Return the [X, Y] coordinate for the center point of the cell that contains the specified text.  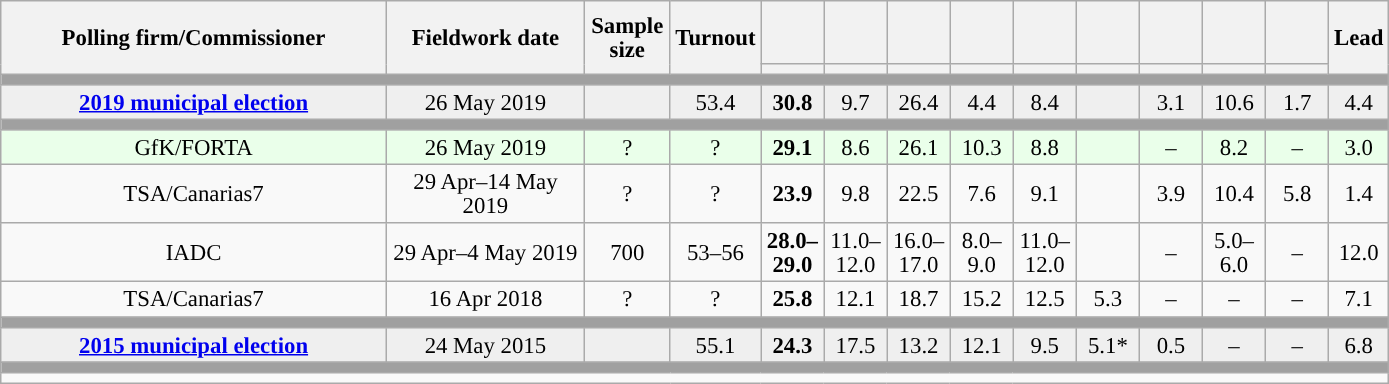
25.8 [792, 300]
2015 municipal election [194, 344]
18.7 [918, 300]
8.2 [1234, 148]
Fieldwork date [485, 38]
Turnout [716, 38]
10.3 [982, 148]
5.8 [1298, 194]
13.2 [918, 344]
30.8 [792, 102]
24.3 [792, 344]
9.5 [1044, 344]
5.3 [1108, 300]
15.2 [982, 300]
Sample size [627, 38]
9.1 [1044, 194]
28.0–29.0 [792, 254]
3.9 [1170, 194]
55.1 [716, 344]
16 Apr 2018 [485, 300]
Polling firm/Commissioner [194, 38]
6.8 [1359, 344]
0.5 [1170, 344]
53–56 [716, 254]
3.1 [1170, 102]
5.1* [1108, 344]
9.8 [856, 194]
8.6 [856, 148]
8.8 [1044, 148]
7.1 [1359, 300]
26.4 [918, 102]
5.0–6.0 [1234, 254]
12.0 [1359, 254]
1.4 [1359, 194]
10.6 [1234, 102]
17.5 [856, 344]
7.6 [982, 194]
8.0–9.0 [982, 254]
22.5 [918, 194]
IADC [194, 254]
12.5 [1044, 300]
Lead [1359, 38]
29 Apr–14 May 2019 [485, 194]
53.4 [716, 102]
700 [627, 254]
23.9 [792, 194]
10.4 [1234, 194]
1.7 [1298, 102]
8.4 [1044, 102]
24 May 2015 [485, 344]
16.0–17.0 [918, 254]
GfK/FORTA [194, 148]
2019 municipal election [194, 102]
29.1 [792, 148]
3.0 [1359, 148]
26.1 [918, 148]
9.7 [856, 102]
29 Apr–4 May 2019 [485, 254]
